From the cell containing the given text, extract its center point as (X, Y) coordinate. 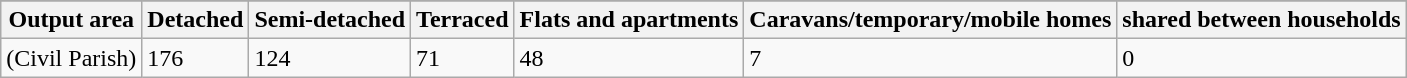
Terraced (462, 20)
Flats and apartments (629, 20)
(Civil Parish) (72, 58)
48 (629, 58)
Detached (196, 20)
71 (462, 58)
176 (196, 58)
Caravans/temporary/mobile homes (930, 20)
Output area (72, 20)
Semi-detached (330, 20)
7 (930, 58)
shared between households (1262, 20)
124 (330, 58)
0 (1262, 58)
